Return the (x, y) coordinate for the center point of the cell that contains the specified text.  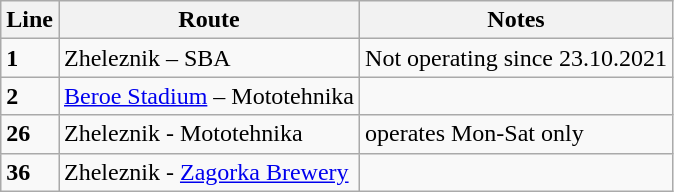
1 (30, 58)
Zheleznik – SBA (208, 58)
Notes (516, 20)
Zheleznik - Mototehnika (208, 134)
26 (30, 134)
Beroe Stadium – Mototehnika (208, 96)
36 (30, 172)
operates Mon-Sat only (516, 134)
Line (30, 20)
Route (208, 20)
Zheleznik - Zagorka Brewery (208, 172)
2 (30, 96)
Not operating since 23.10.2021 (516, 58)
